Locate the cell with the specified text and output its [X, Y] center coordinate. 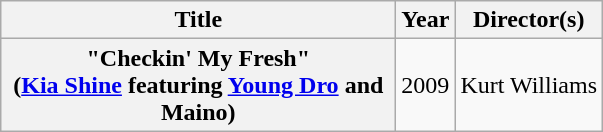
"Checkin' My Fresh"(Kia Shine featuring Young Dro and Maino) [198, 85]
Year [426, 20]
Kurt Williams [529, 85]
2009 [426, 85]
Director(s) [529, 20]
Title [198, 20]
